Output the [X, Y] coordinate of the center of the cell containing the given text.  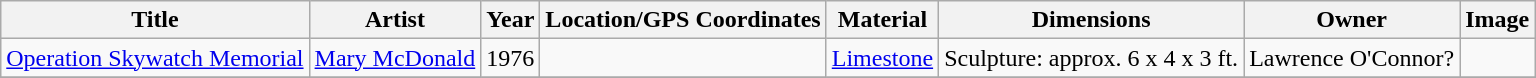
Dimensions [1092, 20]
Image [1498, 20]
Artist [395, 20]
Year [510, 20]
Title [155, 20]
1976 [510, 58]
Sculpture: approx. 6 x 4 x 3 ft. [1092, 58]
Material [882, 20]
Lawrence O'Connor? [1352, 58]
Owner [1352, 20]
Limestone [882, 58]
Operation Skywatch Memorial [155, 58]
Location/GPS Coordinates [683, 20]
Mary McDonald [395, 58]
